Capture the cell that displays the provided text and extract its [X, Y] central coordinate. 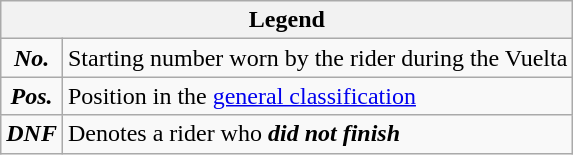
Legend [287, 20]
No. [32, 58]
Starting number worn by the rider during the Vuelta [317, 58]
Position in the general classification [317, 96]
DNF [32, 134]
Denotes a rider who did not finish [317, 134]
Pos. [32, 96]
